Identify which cell holds the provided text, then report its [x, y] central coordinate. 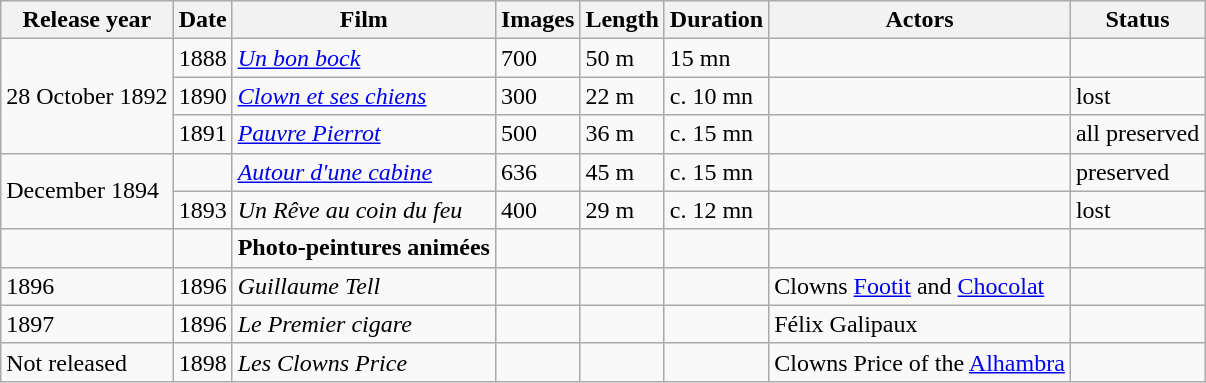
Clowns Price of the Alhambra [920, 362]
45 m [622, 172]
Length [622, 20]
300 [537, 96]
Images [537, 20]
Photo-peintures animées [364, 248]
Not released [87, 362]
Actors [920, 20]
28 October 1892 [87, 96]
50 m [622, 58]
Pauvre Pierrot [364, 134]
December 1894 [87, 191]
Clowns Footit and Chocolat [920, 286]
all preserved [1137, 134]
Un Rêve au coin du feu [364, 210]
1898 [202, 362]
1888 [202, 58]
Date [202, 20]
29 m [622, 210]
1897 [87, 324]
Félix Galipaux [920, 324]
Status [1137, 20]
Un bon bock [364, 58]
Duration [716, 20]
1893 [202, 210]
15 mn [716, 58]
1891 [202, 134]
Clown et ses chiens [364, 96]
preserved [1137, 172]
c. 10 mn [716, 96]
36 m [622, 134]
22 m [622, 96]
400 [537, 210]
Le Premier cigare [364, 324]
700 [537, 58]
500 [537, 134]
Les Clowns Price [364, 362]
c. 12 mn [716, 210]
1890 [202, 96]
Release year [87, 20]
Guillaume Tell [364, 286]
Autour d'une cabine [364, 172]
636 [537, 172]
Film [364, 20]
